Return [x, y] of the center of cell containing provided text 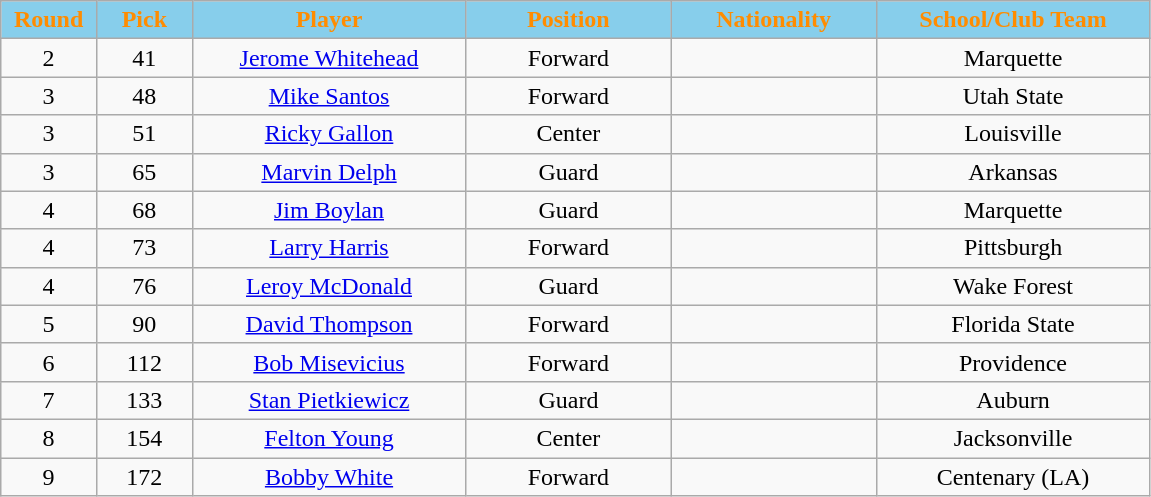
Marvin Delph [329, 172]
2 [49, 58]
48 [144, 96]
Florida State [1013, 324]
41 [144, 58]
Bob Misevicius [329, 362]
154 [144, 438]
Auburn [1013, 400]
Player [329, 20]
Centenary (LA) [1013, 477]
68 [144, 210]
8 [49, 438]
Larry Harris [329, 248]
Ricky Gallon [329, 134]
Louisville [1013, 134]
Utah State [1013, 96]
Jim Boylan [329, 210]
Nationality [774, 20]
6 [49, 362]
Arkansas [1013, 172]
7 [49, 400]
Pick [144, 20]
Felton Young [329, 438]
Jerome Whitehead [329, 58]
Bobby White [329, 477]
Jacksonville [1013, 438]
School/Club Team [1013, 20]
Wake Forest [1013, 286]
172 [144, 477]
Mike Santos [329, 96]
Position [568, 20]
51 [144, 134]
90 [144, 324]
112 [144, 362]
5 [49, 324]
73 [144, 248]
65 [144, 172]
David Thompson [329, 324]
76 [144, 286]
9 [49, 477]
Pittsburgh [1013, 248]
133 [144, 400]
Leroy McDonald [329, 286]
Providence [1013, 362]
Stan Pietkiewicz [329, 400]
Round [49, 20]
